Detect which cell encompasses the target text, then output its [X, Y] center coordinate. 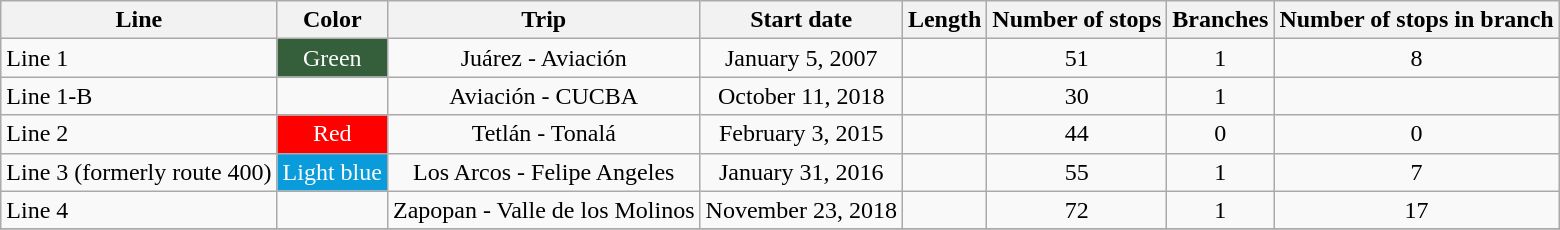
30 [1077, 96]
October 11, 2018 [801, 96]
17 [1416, 210]
Color [332, 20]
Green [332, 58]
Line [139, 20]
44 [1077, 134]
Red [332, 134]
February 3, 2015 [801, 134]
Start date [801, 20]
Line 4 [139, 210]
55 [1077, 172]
Aviación - CUCBA [544, 96]
Line 1 [139, 58]
7 [1416, 172]
Length [944, 20]
8 [1416, 58]
Trip [544, 20]
November 23, 2018 [801, 210]
Line 2 [139, 134]
Line 1-B [139, 96]
Zapopan - Valle de los Molinos [544, 210]
72 [1077, 210]
January 5, 2007 [801, 58]
Line 3 (formerly route 400) [139, 172]
January 31, 2016 [801, 172]
Light blue [332, 172]
51 [1077, 58]
Number of stops [1077, 20]
Number of stops in branch [1416, 20]
Los Arcos - Felipe Angeles [544, 172]
Juárez - Aviación [544, 58]
Tetlán - Tonalá [544, 134]
Branches [1220, 20]
